Identify which cell holds the provided text, then report its [x, y] central coordinate. 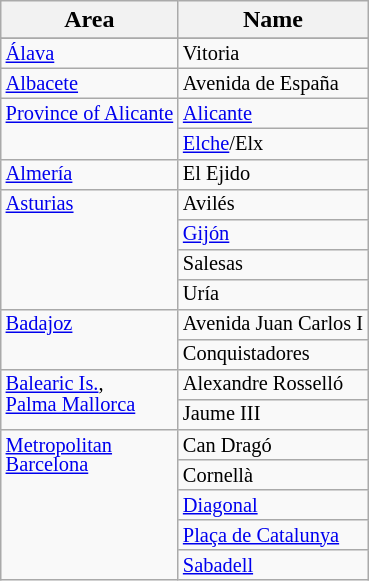
Almería [90, 174]
Álava [90, 54]
Uría [273, 294]
Elche/Elx [273, 144]
El Ejido [273, 174]
Conquistadores [273, 354]
Alexandre Rosselló [273, 384]
Salesas [273, 264]
Can Dragó [273, 444]
Asturias [90, 249]
Gijón [273, 234]
Avilés [273, 204]
Badajoz [90, 339]
Sabadell [273, 565]
Avenida Juan Carlos I [273, 324]
Diagonal [273, 505]
Cornellà [273, 474]
Alicante [273, 114]
Area [90, 20]
MetropolitanBarcelona [90, 504]
Plaça de Catalunya [273, 535]
Avenida de España [273, 84]
Name [273, 20]
Balearic Is.,Palma Mallorca [90, 399]
Jaume III [273, 414]
Albacete [90, 84]
Vitoria [273, 54]
Province of Alicante [90, 129]
